For the text-containing cell, return its midpoint in [X, Y] coordinate format. 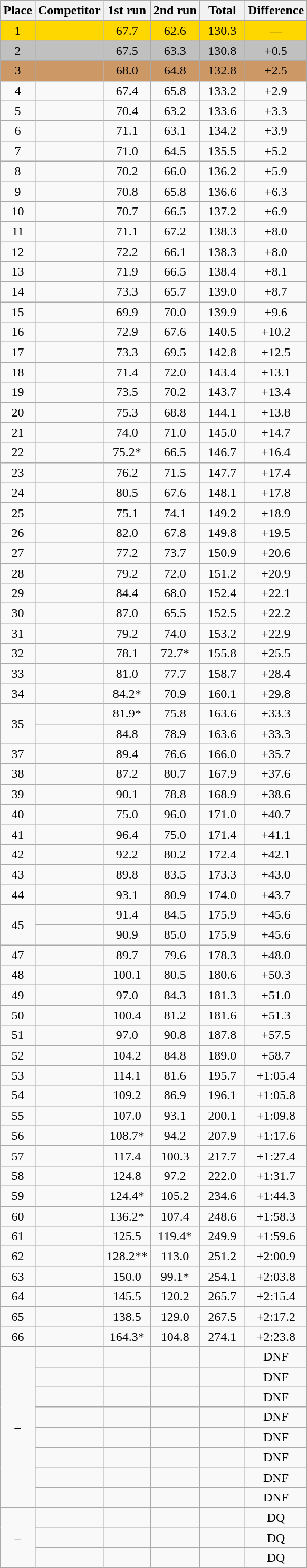
196.1 [222, 1095]
Place [18, 11]
+8.7 [275, 292]
+22.1 [275, 593]
14 [18, 292]
149.8 [222, 533]
72.2 [127, 252]
+14.7 [275, 432]
— [275, 31]
41 [18, 834]
147.7 [222, 473]
2nd run [175, 11]
30 [18, 613]
26 [18, 533]
39 [18, 794]
171.4 [222, 834]
109.2 [127, 1095]
105.2 [175, 1196]
75.8 [175, 714]
84.3 [175, 995]
81.6 [175, 1075]
Total [222, 11]
94.2 [175, 1136]
8 [18, 171]
251.2 [222, 1257]
72.7* [175, 654]
40 [18, 814]
254.1 [222, 1277]
24 [18, 493]
130.3 [222, 31]
35 [18, 724]
81.2 [175, 1015]
75.1 [127, 513]
63 [18, 1277]
67.7 [127, 31]
74.1 [175, 513]
+22.2 [275, 613]
137.2 [222, 211]
149.2 [222, 513]
145.0 [222, 432]
+20.6 [275, 553]
+1:09.8 [275, 1116]
129.0 [175, 1317]
160.1 [222, 694]
+37.6 [275, 774]
100.3 [175, 1156]
119.4* [175, 1236]
61 [18, 1236]
+28.4 [275, 674]
+6.9 [275, 211]
217.7 [222, 1156]
34 [18, 694]
+25.5 [275, 654]
181.6 [222, 1015]
67.8 [175, 533]
3 [18, 71]
15 [18, 312]
+35.7 [275, 754]
Competitor [69, 11]
249.9 [222, 1236]
144.1 [222, 412]
Difference [275, 11]
10 [18, 211]
67.4 [127, 91]
62.6 [175, 31]
56 [18, 1136]
52 [18, 1055]
63.3 [175, 51]
70.8 [127, 191]
65.5 [175, 613]
174.0 [222, 895]
55 [18, 1116]
7 [18, 151]
168.9 [222, 794]
69.5 [175, 352]
+9.6 [275, 312]
90.9 [127, 935]
+42.1 [275, 854]
130.8 [222, 51]
28 [18, 573]
47 [18, 955]
150.0 [127, 1277]
31 [18, 634]
+51.3 [275, 1015]
77.2 [127, 553]
72.9 [127, 332]
96.0 [175, 814]
60 [18, 1216]
+2:15.4 [275, 1297]
80.2 [175, 854]
+1:17.6 [275, 1136]
87.2 [127, 774]
+22.9 [275, 634]
12 [18, 252]
100.4 [127, 1015]
136.2* [127, 1216]
44 [18, 895]
+13.4 [275, 392]
73.5 [127, 392]
124.4* [127, 1196]
+19.5 [275, 533]
136.2 [222, 171]
45 [18, 925]
+1:05.4 [275, 1075]
+58.7 [275, 1055]
125.5 [127, 1236]
+1:31.7 [275, 1176]
+51.0 [275, 995]
+2:23.8 [275, 1337]
+1:58.3 [275, 1216]
90.8 [175, 1035]
85.0 [175, 935]
71.9 [127, 272]
+50.3 [275, 975]
+3.3 [275, 111]
58 [18, 1176]
22 [18, 452]
124.8 [127, 1176]
25 [18, 513]
138.4 [222, 272]
133.2 [222, 91]
91.4 [127, 915]
135.5 [222, 151]
222.0 [222, 1176]
70.9 [175, 694]
21 [18, 432]
48 [18, 975]
42 [18, 854]
19 [18, 392]
+10.2 [275, 332]
89.8 [127, 874]
139.0 [222, 292]
50 [18, 1015]
167.9 [222, 774]
57 [18, 1156]
173.3 [222, 874]
+20.9 [275, 573]
+40.7 [275, 814]
89.4 [127, 754]
153.2 [222, 634]
77.7 [175, 674]
181.3 [222, 995]
66.1 [175, 252]
133.6 [222, 111]
+29.8 [275, 694]
1st run [127, 11]
150.9 [222, 553]
164.3* [127, 1337]
64 [18, 1297]
+8.1 [275, 272]
+12.5 [275, 352]
143.7 [222, 392]
138.5 [127, 1317]
107.0 [127, 1116]
20 [18, 412]
84.4 [127, 593]
+43.0 [275, 874]
+57.5 [275, 1035]
79.6 [175, 955]
71.4 [127, 372]
+13.8 [275, 412]
189.0 [222, 1055]
65.7 [175, 292]
200.1 [222, 1116]
148.1 [222, 493]
69.9 [127, 312]
66.0 [175, 171]
+16.4 [275, 452]
6 [18, 131]
146.7 [222, 452]
70.7 [127, 211]
80.9 [175, 895]
104.8 [175, 1337]
+2:00.9 [275, 1257]
136.6 [222, 191]
+1:44.3 [275, 1196]
70.4 [127, 111]
11 [18, 231]
78.9 [175, 734]
1 [18, 31]
64.5 [175, 151]
+17.4 [275, 473]
+13.1 [275, 372]
37 [18, 754]
158.7 [222, 674]
16 [18, 332]
207.9 [222, 1136]
83.5 [175, 874]
187.8 [222, 1035]
63.2 [175, 111]
63.1 [175, 131]
195.7 [222, 1075]
151.2 [222, 573]
267.5 [222, 1317]
27 [18, 553]
99.1* [175, 1277]
234.6 [222, 1196]
29 [18, 593]
43 [18, 874]
75.3 [127, 412]
38 [18, 774]
128.2** [127, 1257]
+2:17.2 [275, 1317]
90.1 [127, 794]
+6.3 [275, 191]
87.0 [127, 613]
18 [18, 372]
139.9 [222, 312]
166.0 [222, 754]
78.1 [127, 654]
84.2* [127, 694]
62 [18, 1257]
76.2 [127, 473]
248.6 [222, 1216]
+43.7 [275, 895]
73.7 [175, 553]
64.8 [175, 71]
104.2 [127, 1055]
+1:05.8 [275, 1095]
49 [18, 995]
67.5 [127, 51]
+48.0 [275, 955]
132.8 [222, 71]
81.0 [127, 674]
107.4 [175, 1216]
13 [18, 272]
80.7 [175, 774]
+17.8 [275, 493]
+41.1 [275, 834]
+0.5 [275, 51]
96.4 [127, 834]
81.9* [127, 714]
+5.9 [275, 171]
2 [18, 51]
117.4 [127, 1156]
143.4 [222, 372]
152.5 [222, 613]
84.5 [175, 915]
265.7 [222, 1297]
+38.6 [275, 794]
120.2 [175, 1297]
59 [18, 1196]
+3.9 [275, 131]
67.2 [175, 231]
82.0 [127, 533]
5 [18, 111]
+2:03.8 [275, 1277]
75.2* [127, 452]
+2.5 [275, 71]
9 [18, 191]
155.8 [222, 654]
66 [18, 1337]
4 [18, 91]
113.0 [175, 1257]
145.5 [127, 1297]
51 [18, 1035]
54 [18, 1095]
+18.9 [275, 513]
180.6 [222, 975]
108.7* [127, 1136]
89.7 [127, 955]
97.2 [175, 1176]
23 [18, 473]
172.4 [222, 854]
+2.9 [275, 91]
68.8 [175, 412]
71.5 [175, 473]
114.1 [127, 1075]
274.1 [222, 1337]
134.2 [222, 131]
92.2 [127, 854]
86.9 [175, 1095]
178.3 [222, 955]
32 [18, 654]
78.8 [175, 794]
65 [18, 1317]
+1:59.6 [275, 1236]
100.1 [127, 975]
17 [18, 352]
152.4 [222, 593]
171.0 [222, 814]
140.5 [222, 332]
76.6 [175, 754]
33 [18, 674]
+1:27.4 [275, 1156]
70.0 [175, 312]
53 [18, 1075]
142.8 [222, 352]
+5.2 [275, 151]
